From the cell containing the given text, extract its center point as (X, Y) coordinate. 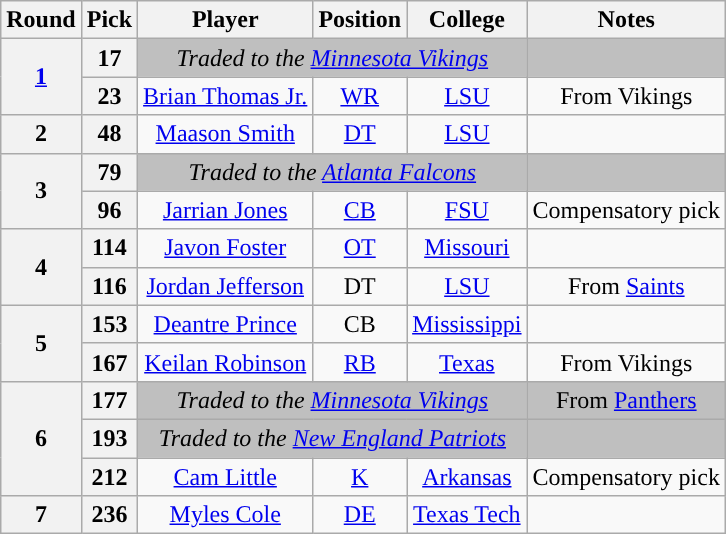
3 (41, 191)
177 (109, 400)
Mississippi (467, 324)
23 (109, 96)
236 (109, 515)
167 (109, 362)
116 (109, 286)
114 (109, 248)
7 (41, 515)
K (360, 477)
College (467, 20)
WR (360, 96)
Brian Thomas Jr. (226, 96)
Missouri (467, 248)
Notes (626, 20)
Myles Cole (226, 515)
153 (109, 324)
Keilan Robinson (226, 362)
1 (41, 77)
OT (360, 248)
Texas Tech (467, 515)
Position (360, 20)
Cam Little (226, 477)
17 (109, 58)
Traded to the Atlanta Falcons (332, 172)
Maason Smith (226, 134)
4 (41, 267)
212 (109, 477)
From Panthers (626, 400)
Jordan Jefferson (226, 286)
FSU (467, 210)
Arkansas (467, 477)
6 (41, 438)
96 (109, 210)
DE (360, 515)
Player (226, 20)
From Saints (626, 286)
79 (109, 172)
5 (41, 343)
RB (360, 362)
Deantre Prince (226, 324)
Round (41, 20)
193 (109, 438)
Pick (109, 20)
Jarrian Jones (226, 210)
Javon Foster (226, 248)
Traded to the New England Patriots (332, 438)
Texas (467, 362)
48 (109, 134)
2 (41, 134)
